Return the [X, Y] coordinate for the center point of the cell that contains the specified text.  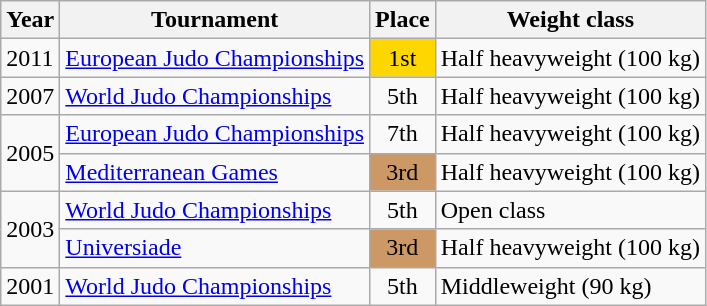
1st [403, 58]
Year [30, 20]
2001 [30, 286]
7th [403, 134]
2003 [30, 229]
Mediterranean Games [215, 172]
2005 [30, 153]
Tournament [215, 20]
Place [403, 20]
2007 [30, 96]
Middleweight (90 kg) [570, 286]
Open class [570, 210]
2011 [30, 58]
Weight class [570, 20]
Universiade [215, 248]
